For the text-containing cell, return its midpoint in (x, y) coordinate format. 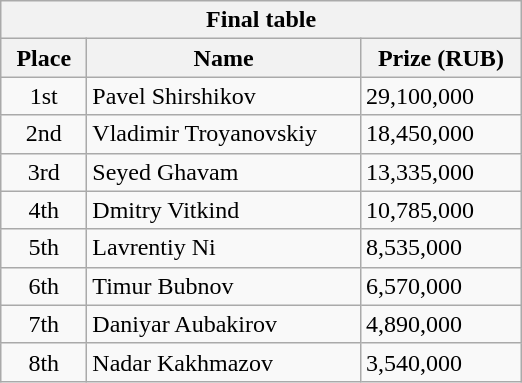
Timur Bubnov (224, 286)
Name (224, 58)
Seyed Ghavam (224, 172)
Daniyar Aubakirov (224, 324)
10,785,000 (440, 210)
Lavrentiy Ni (224, 248)
5th (44, 248)
8,535,000 (440, 248)
4th (44, 210)
13,335,000 (440, 172)
7th (44, 324)
Prize (RUB) (440, 58)
8th (44, 362)
Vladimir Troyanovskiy (224, 134)
Nadar Kakhmazov (224, 362)
18,450,000 (440, 134)
3,540,000 (440, 362)
Dmitry Vitkind (224, 210)
1st (44, 96)
6,570,000 (440, 286)
2nd (44, 134)
3rd (44, 172)
Place (44, 58)
6th (44, 286)
Pavel Shirshikov (224, 96)
4,890,000 (440, 324)
29,100,000 (440, 96)
Final table (262, 20)
